Pinpoint the cell where the given text exists, returning its (x, y) midpoint coordinate. 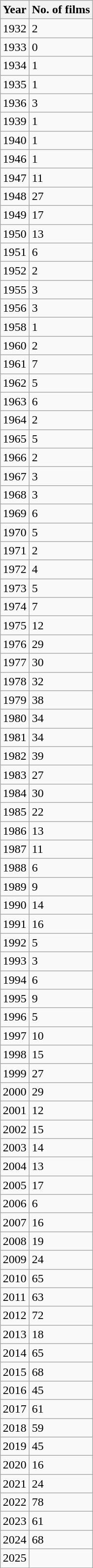
1950 (15, 234)
2003 (15, 1148)
1985 (15, 812)
1961 (15, 364)
1973 (15, 588)
1976 (15, 644)
2000 (15, 1092)
1967 (15, 476)
2022 (15, 1502)
2020 (15, 1465)
1994 (15, 980)
1971 (15, 551)
1979 (15, 700)
1932 (15, 28)
1982 (15, 756)
1977 (15, 663)
1997 (15, 1036)
19 (61, 1241)
No. of films (61, 10)
1964 (15, 420)
1993 (15, 961)
1952 (15, 271)
1980 (15, 719)
2007 (15, 1222)
0 (61, 47)
2005 (15, 1185)
1946 (15, 159)
1983 (15, 774)
2013 (15, 1334)
10 (61, 1036)
1987 (15, 849)
1981 (15, 737)
1972 (15, 570)
1992 (15, 943)
1965 (15, 439)
1939 (15, 122)
2018 (15, 1428)
1949 (15, 215)
1947 (15, 177)
1960 (15, 346)
1962 (15, 383)
1986 (15, 831)
63 (61, 1297)
1966 (15, 457)
18 (61, 1334)
2004 (15, 1167)
2019 (15, 1446)
32 (61, 681)
22 (61, 812)
1996 (15, 1017)
2023 (15, 1521)
Year (15, 10)
1970 (15, 532)
1955 (15, 290)
2010 (15, 1278)
1948 (15, 196)
1984 (15, 793)
1968 (15, 495)
2014 (15, 1353)
2001 (15, 1110)
1990 (15, 905)
1969 (15, 513)
1989 (15, 887)
2015 (15, 1371)
1934 (15, 66)
1998 (15, 1054)
2017 (15, 1409)
1978 (15, 681)
2008 (15, 1241)
1988 (15, 868)
2002 (15, 1129)
1956 (15, 308)
78 (61, 1502)
1999 (15, 1073)
1935 (15, 84)
1958 (15, 327)
1974 (15, 607)
2009 (15, 1260)
72 (61, 1316)
1936 (15, 103)
1995 (15, 998)
2024 (15, 1540)
1991 (15, 924)
59 (61, 1428)
1975 (15, 625)
39 (61, 756)
4 (61, 570)
1951 (15, 252)
1933 (15, 47)
1963 (15, 401)
38 (61, 700)
1940 (15, 140)
2012 (15, 1316)
2025 (15, 1558)
2011 (15, 1297)
2006 (15, 1204)
2021 (15, 1484)
2016 (15, 1390)
